Return [x, y] of the center of cell containing provided text 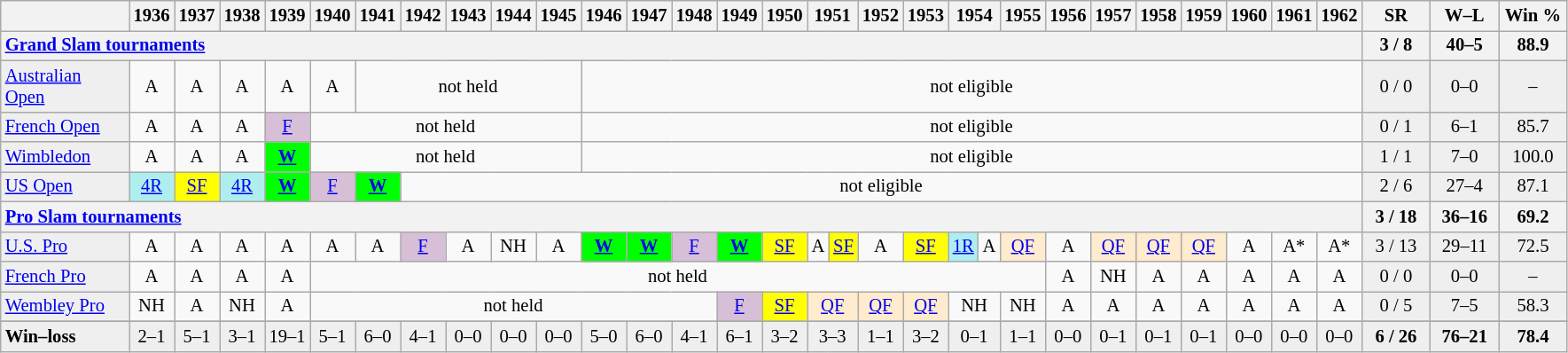
29–11 [1464, 247]
69.2 [1533, 216]
58.3 [1533, 306]
1957 [1113, 15]
1937 [197, 15]
1953 [925, 15]
Wimbledon [66, 157]
0 / 5 [1395, 306]
3 / 18 [1395, 216]
Wembley Pro [66, 306]
100.0 [1533, 157]
76–21 [1464, 336]
Win % [1533, 15]
1939 [287, 15]
87.1 [1533, 186]
French Open [66, 127]
1954 [974, 15]
1 / 1 [1395, 157]
2–1 [152, 336]
Australian Open [66, 86]
Grand Slam tournaments [682, 45]
1936 [152, 15]
19–1 [287, 336]
1941 [378, 15]
U.S. Pro [66, 247]
36–16 [1464, 216]
1962 [1338, 15]
1961 [1294, 15]
6 / 26 [1395, 336]
85.7 [1533, 127]
1946 [605, 15]
Pro Slam tournaments [682, 216]
1960 [1248, 15]
1938 [243, 15]
1948 [695, 15]
1959 [1204, 15]
1952 [881, 15]
1942 [424, 15]
7–0 [1464, 157]
1R [963, 247]
French Pro [66, 276]
1958 [1158, 15]
1947 [649, 15]
1945 [558, 15]
78.4 [1533, 336]
1944 [514, 15]
1943 [468, 15]
3–1 [243, 336]
5–0 [605, 336]
1956 [1067, 15]
1949 [739, 15]
3–3 [831, 336]
1940 [333, 15]
1950 [785, 15]
27–4 [1464, 186]
40–5 [1464, 45]
88.9 [1533, 45]
0 / 1 [1395, 127]
7–5 [1464, 306]
Win–loss [66, 336]
W–L [1464, 15]
SR [1395, 15]
US Open [66, 186]
3 / 13 [1395, 247]
72.5 [1533, 247]
2 / 6 [1395, 186]
1955 [1023, 15]
3 / 8 [1395, 45]
1951 [831, 15]
